Determine the (x, y) coordinate at the center of the cell enclosing the given text.  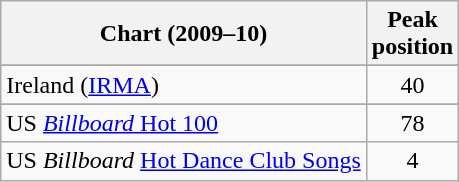
US Billboard Hot Dance Club Songs (184, 161)
4 (412, 161)
Peakposition (412, 34)
Ireland (IRMA) (184, 85)
40 (412, 85)
78 (412, 123)
US Billboard Hot 100 (184, 123)
Chart (2009–10) (184, 34)
